Return the (x, y) coordinate for the center point of the cell that contains the specified text.  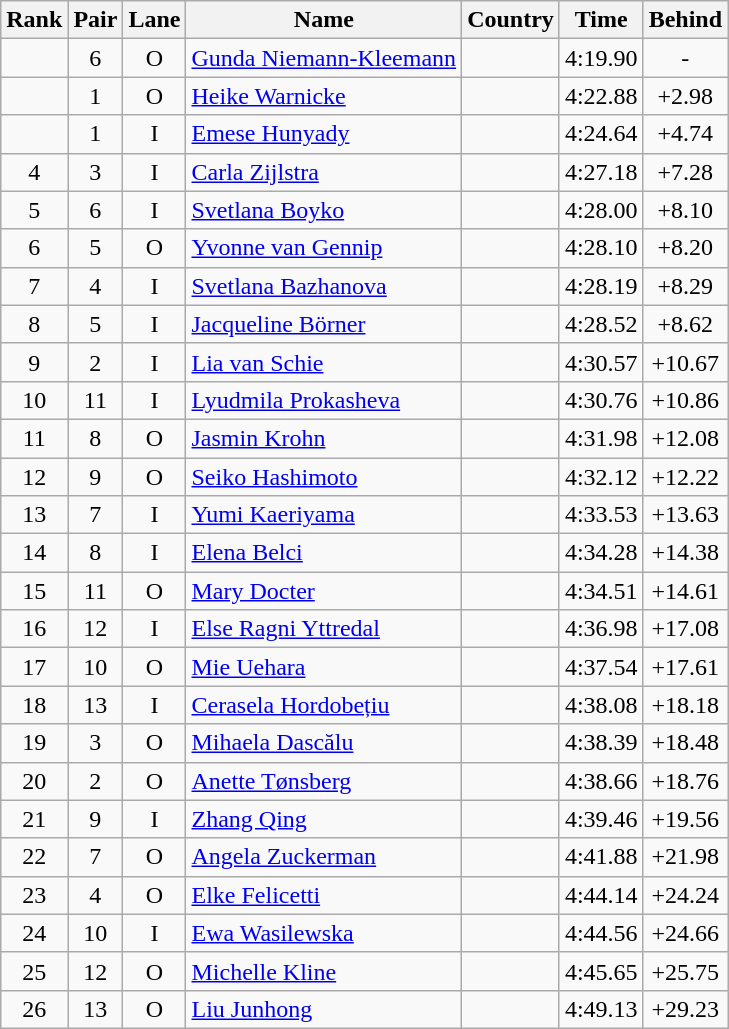
Time (601, 20)
Gunda Niemann-Kleemann (324, 58)
4:30.57 (601, 362)
+25.75 (685, 971)
+4.74 (685, 134)
4:28.19 (601, 286)
4:44.56 (601, 933)
+10.67 (685, 362)
4:34.51 (601, 591)
- (685, 58)
Elke Felicetti (324, 895)
23 (34, 895)
4:22.88 (601, 96)
4:49.13 (601, 1009)
Rank (34, 20)
4:28.52 (601, 324)
Pair (96, 20)
4:38.39 (601, 743)
Behind (685, 20)
Yvonne van Gennip (324, 248)
24 (34, 933)
+14.61 (685, 591)
4:38.66 (601, 781)
4:36.98 (601, 629)
+2.98 (685, 96)
25 (34, 971)
14 (34, 553)
+14.38 (685, 553)
Mary Docter (324, 591)
Lane (154, 20)
Carla Zijlstra (324, 172)
4:19.90 (601, 58)
Angela Zuckerman (324, 857)
4:41.88 (601, 857)
21 (34, 819)
+13.63 (685, 515)
4:28.10 (601, 248)
Cerasela Hordobețiu (324, 705)
+8.10 (685, 210)
19 (34, 743)
4:24.64 (601, 134)
Ewa Wasilewska (324, 933)
Elena Belci (324, 553)
Else Ragni Yttredal (324, 629)
4:33.53 (601, 515)
Lyudmila Prokasheva (324, 400)
Jacqueline Börner (324, 324)
4:28.00 (601, 210)
4:38.08 (601, 705)
4:32.12 (601, 477)
+8.20 (685, 248)
Zhang Qing (324, 819)
18 (34, 705)
+10.86 (685, 400)
4:45.65 (601, 971)
Name (324, 20)
+18.48 (685, 743)
Svetlana Boyko (324, 210)
+17.61 (685, 667)
22 (34, 857)
+24.66 (685, 933)
Mihaela Dascălu (324, 743)
17 (34, 667)
+19.56 (685, 819)
+18.76 (685, 781)
+21.98 (685, 857)
+12.22 (685, 477)
Mie Uehara (324, 667)
+7.28 (685, 172)
4:27.18 (601, 172)
+8.62 (685, 324)
Lia van Schie (324, 362)
+24.24 (685, 895)
Seiko Hashimoto (324, 477)
Heike Warnicke (324, 96)
16 (34, 629)
Jasmin Krohn (324, 438)
4:37.54 (601, 667)
Svetlana Bazhanova (324, 286)
+17.08 (685, 629)
+18.18 (685, 705)
+29.23 (685, 1009)
4:31.98 (601, 438)
Liu Junhong (324, 1009)
+8.29 (685, 286)
Yumi Kaeriyama (324, 515)
4:30.76 (601, 400)
Emese Hunyady (324, 134)
20 (34, 781)
4:34.28 (601, 553)
+12.08 (685, 438)
Country (511, 20)
15 (34, 591)
4:39.46 (601, 819)
26 (34, 1009)
4:44.14 (601, 895)
Anette Tønsberg (324, 781)
Michelle Kline (324, 971)
